Return the [x, y] coordinate for the center point of the cell that contains the specified text.  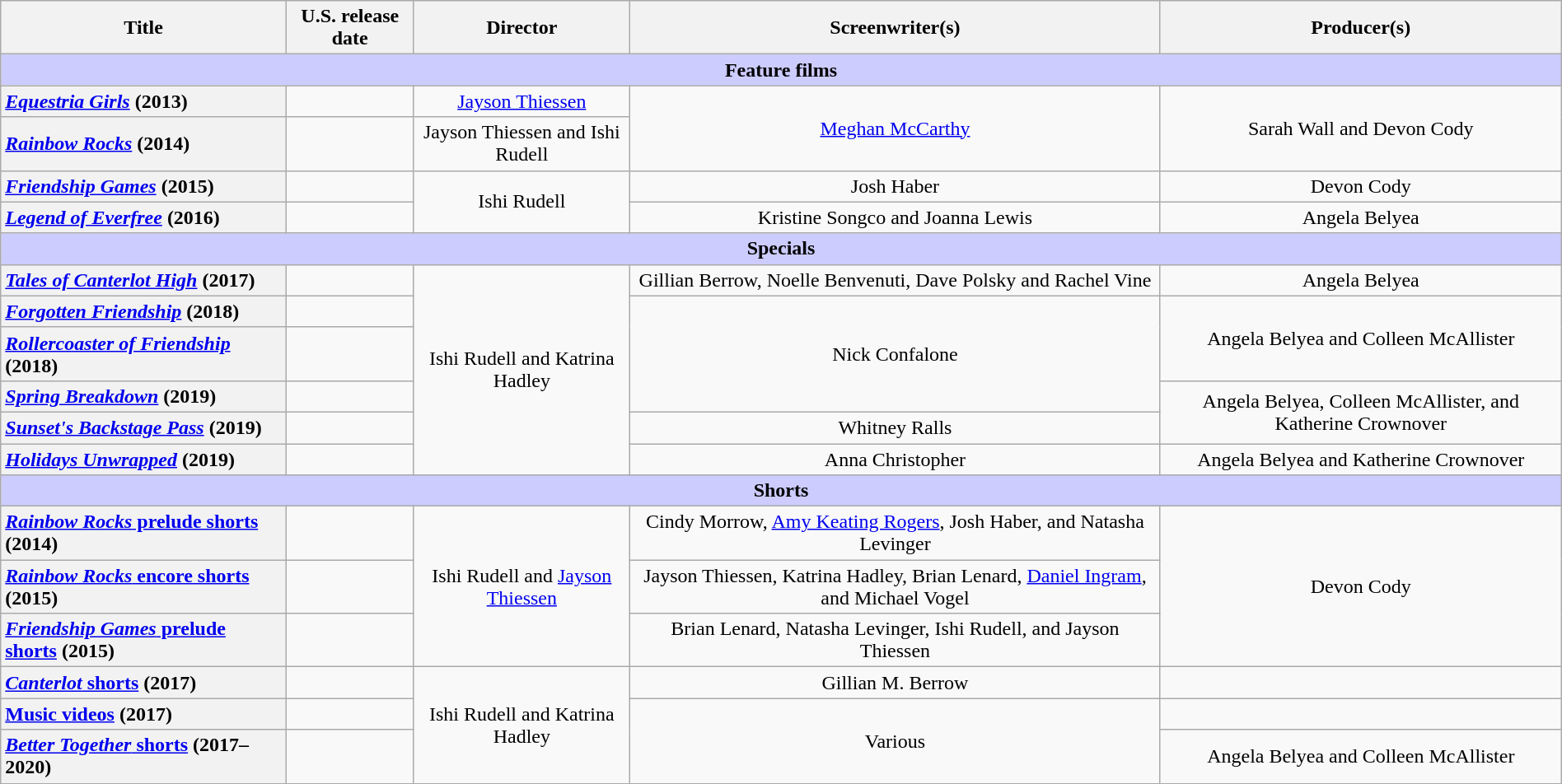
Ishi Rudell [522, 202]
Anna Christopher [896, 459]
Shorts [781, 491]
Holidays Unwrapped (2019) [143, 459]
U.S. release date [351, 28]
Josh Haber [896, 186]
Jayson Thiessen [522, 101]
Ishi Rudell and Jayson Thiessen [522, 586]
Angela Belyea, Colleen McAllister, and Katherine Crownover [1361, 412]
Feature films [781, 70]
Rollercoaster of Friendship (2018) [143, 354]
Gillian Berrow, Noelle Benvenuti, Dave Polsky and Rachel Vine [896, 280]
Jayson Thiessen, Katrina Hadley, Brian Lenard, Daniel Ingram, and Michael Vogel [896, 586]
Friendship Games prelude shorts (2015) [143, 641]
Producer(s) [1361, 28]
Specials [781, 249]
Rainbow Rocks prelude shorts (2014) [143, 534]
Canterlot shorts (2017) [143, 683]
Director [522, 28]
Screenwriter(s) [896, 28]
Sarah Wall and Devon Cody [1361, 128]
Friendship Games (2015) [143, 186]
Equestria Girls (2013) [143, 101]
Sunset's Backstage Pass (2019) [143, 427]
Cindy Morrow, Amy Keating Rogers, Josh Haber, and Natasha Levinger [896, 534]
Music videos (2017) [143, 714]
Whitney Ralls [896, 427]
Forgotten Friendship (2018) [143, 311]
Legend of Everfree (2016) [143, 217]
Brian Lenard, Natasha Levinger, Ishi Rudell, and Jayson Thiessen [896, 641]
Kristine Songco and Joanna Lewis [896, 217]
Spring Breakdown (2019) [143, 396]
Various [896, 741]
Gillian M. Berrow [896, 683]
Title [143, 28]
Better Together shorts (2017–2020) [143, 756]
Nick Confalone [896, 354]
Rainbow Rocks encore shorts (2015) [143, 586]
Angela Belyea and Katherine Crownover [1361, 459]
Meghan McCarthy [896, 128]
Jayson Thiessen and Ishi Rudell [522, 143]
Rainbow Rocks (2014) [143, 143]
Tales of Canterlot High (2017) [143, 280]
